From the cell containing the given text, extract its center point as [X, Y] coordinate. 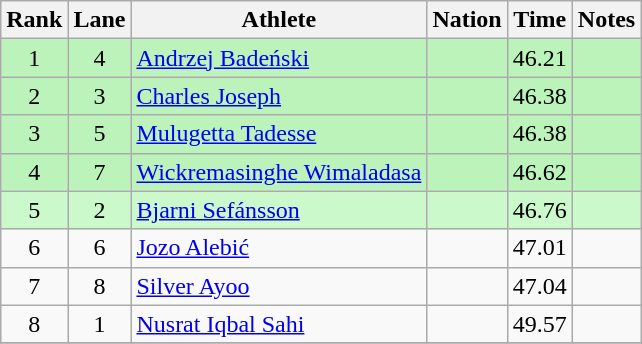
46.62 [540, 172]
Athlete [279, 20]
Time [540, 20]
Bjarni Sefánsson [279, 210]
47.01 [540, 248]
Charles Joseph [279, 96]
Rank [34, 20]
Wickremasinghe Wimaladasa [279, 172]
47.04 [540, 286]
Nation [467, 20]
Notes [606, 20]
46.21 [540, 58]
Andrzej Badeński [279, 58]
Mulugetta Tadesse [279, 134]
Jozo Alebić [279, 248]
49.57 [540, 324]
Silver Ayoo [279, 286]
Nusrat Iqbal Sahi [279, 324]
Lane [100, 20]
46.76 [540, 210]
